Identify which cell holds the provided text, then report its (x, y) central coordinate. 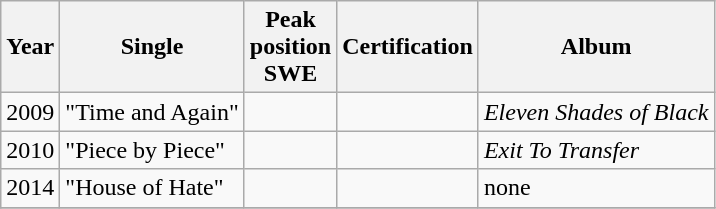
2010 (30, 150)
2009 (30, 112)
Exit To Transfer (596, 150)
Year (30, 47)
Album (596, 47)
none (596, 188)
2014 (30, 188)
Single (152, 47)
"Piece by Piece" (152, 150)
Eleven Shades of Black (596, 112)
"House of Hate" (152, 188)
Certification (408, 47)
"Time and Again" (152, 112)
Peak positionSWE (290, 47)
